Scan for the cell matching the given text and deliver its (X, Y) coordinate at center. 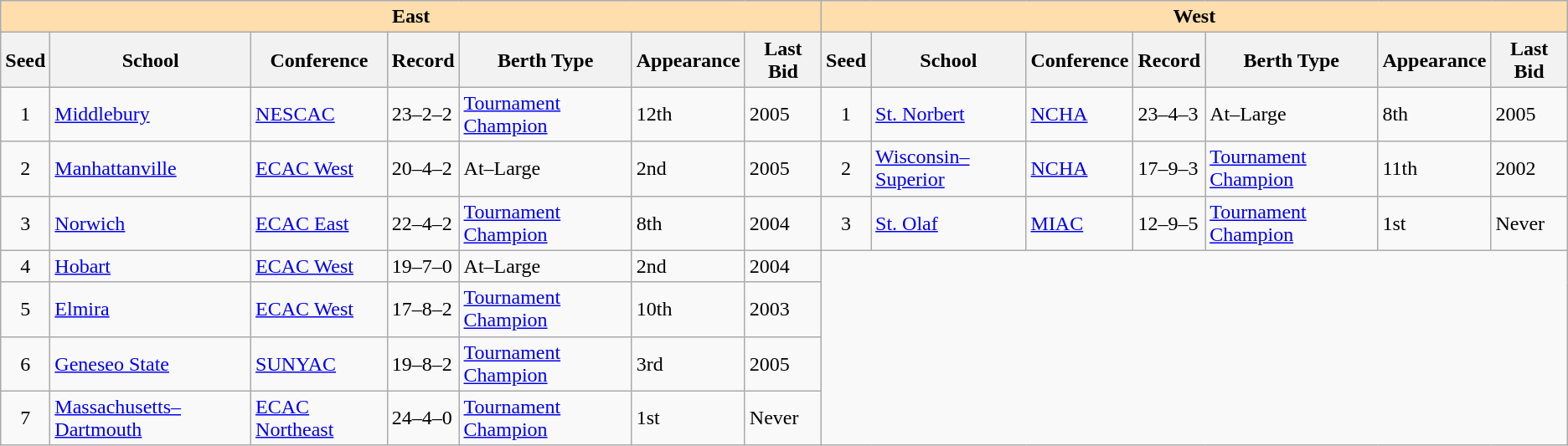
MIAC (1080, 223)
ECAC East (320, 223)
12th (689, 114)
20–4–2 (423, 169)
24–4–0 (423, 418)
Massachusetts–Dartmouth (151, 418)
23–4–3 (1169, 114)
10th (689, 310)
Wisconsin–Superior (948, 169)
4 (25, 266)
17–9–3 (1169, 169)
22–4–2 (423, 223)
17–8–2 (423, 310)
Hobart (151, 266)
19–8–2 (423, 363)
Manhattanville (151, 169)
Elmira (151, 310)
ECAC Northeast (320, 418)
West (1194, 17)
12–9–5 (1169, 223)
2002 (1529, 169)
2003 (782, 310)
Geneseo State (151, 363)
Middlebury (151, 114)
11th (1434, 169)
7 (25, 418)
Norwich (151, 223)
5 (25, 310)
19–7–0 (423, 266)
St. Norbert (948, 114)
SUNYAC (320, 363)
NESCAC (320, 114)
St. Olaf (948, 223)
6 (25, 363)
East (411, 17)
23–2–2 (423, 114)
3rd (689, 363)
